Return (X, Y) of the center of cell containing provided text 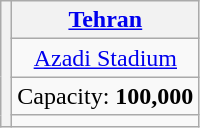
Azadi Stadium (106, 58)
Capacity: 100,000 (106, 96)
Tehran (106, 20)
